Return (x, y) of the center of cell containing provided text 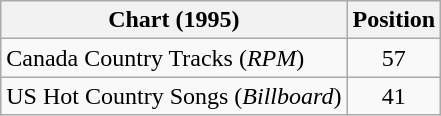
57 (394, 58)
41 (394, 96)
Position (394, 20)
US Hot Country Songs (Billboard) (174, 96)
Canada Country Tracks (RPM) (174, 58)
Chart (1995) (174, 20)
